Scan for the cell matching the given text and deliver its (X, Y) coordinate at center. 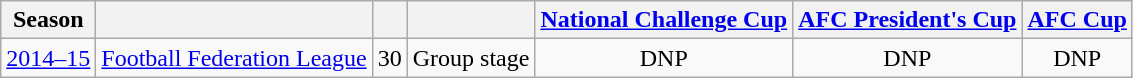
30 (390, 58)
Season (48, 20)
Group stage (471, 58)
AFC Cup (1077, 20)
2014–15 (48, 58)
Football Federation League (234, 58)
National Challenge Cup (664, 20)
AFC President's Cup (908, 20)
